For the text-containing cell, return its midpoint in (x, y) coordinate format. 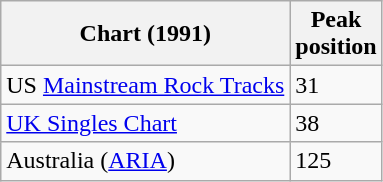
Australia (ARIA) (146, 161)
US Mainstream Rock Tracks (146, 85)
31 (336, 85)
Peakposition (336, 34)
Chart (1991) (146, 34)
UK Singles Chart (146, 123)
38 (336, 123)
125 (336, 161)
